Return the (X, Y) coordinate for the center point of the cell that contains the specified text.  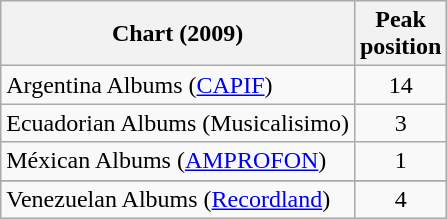
Méxican Albums (AMPROFON) (178, 161)
Ecuadorian Albums (Musicalisimo) (178, 123)
Argentina Albums (CAPIF) (178, 85)
Chart (2009) (178, 34)
4 (400, 199)
1 (400, 161)
3 (400, 123)
Venezuelan Albums (Recordland) (178, 199)
14 (400, 85)
Peakposition (400, 34)
